Identify which cell holds the provided text, then report its [x, y] central coordinate. 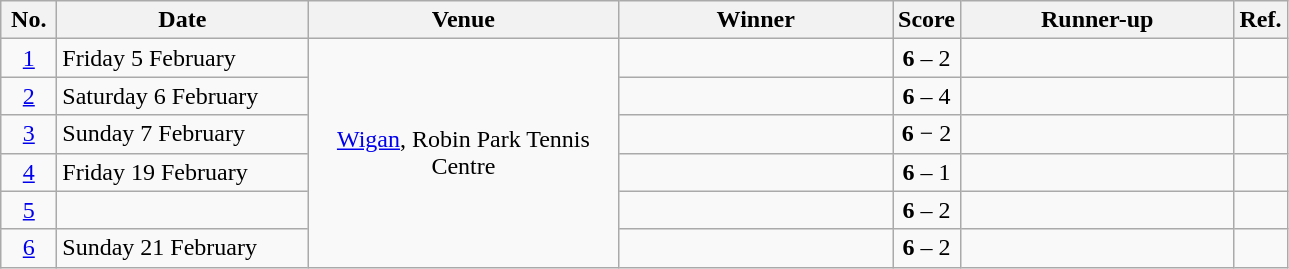
Friday 5 February [182, 58]
6 – 1 [926, 172]
Score [926, 20]
Ref. [1260, 20]
5 [29, 210]
Runner-up [1097, 20]
No. [29, 20]
Sunday 7 February [182, 134]
6 – 4 [926, 96]
Winner [756, 20]
6 [29, 248]
4 [29, 172]
Sunday 21 February [182, 248]
Date [182, 20]
Wigan, Robin Park Tennis Centre [464, 153]
6 − 2 [926, 134]
2 [29, 96]
3 [29, 134]
1 [29, 58]
Friday 19 February [182, 172]
Venue [464, 20]
Saturday 6 February [182, 96]
